Scan for the cell matching the given text and deliver its [X, Y] coordinate at center. 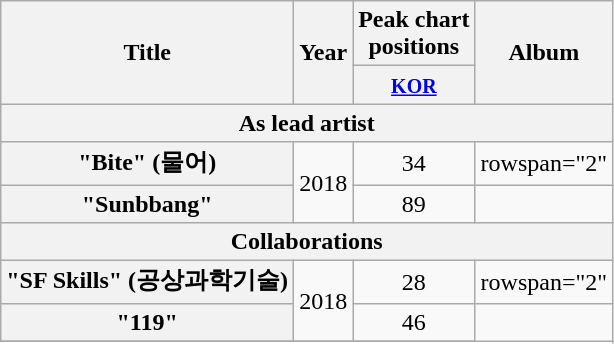
"119" [148, 322]
46 [414, 322]
As lead artist [307, 123]
28 [414, 282]
"Sunbbang" [148, 203]
Album [544, 52]
34 [414, 164]
KOR [414, 85]
Peak chart positions [414, 34]
Year [324, 52]
"SF Skills" (공상과학기술) [148, 282]
"Bite" (물어) [148, 164]
Collaborations [307, 242]
Title [148, 52]
89 [414, 203]
